Extract the (X, Y) coordinate from the center of the cell holding the provided text.  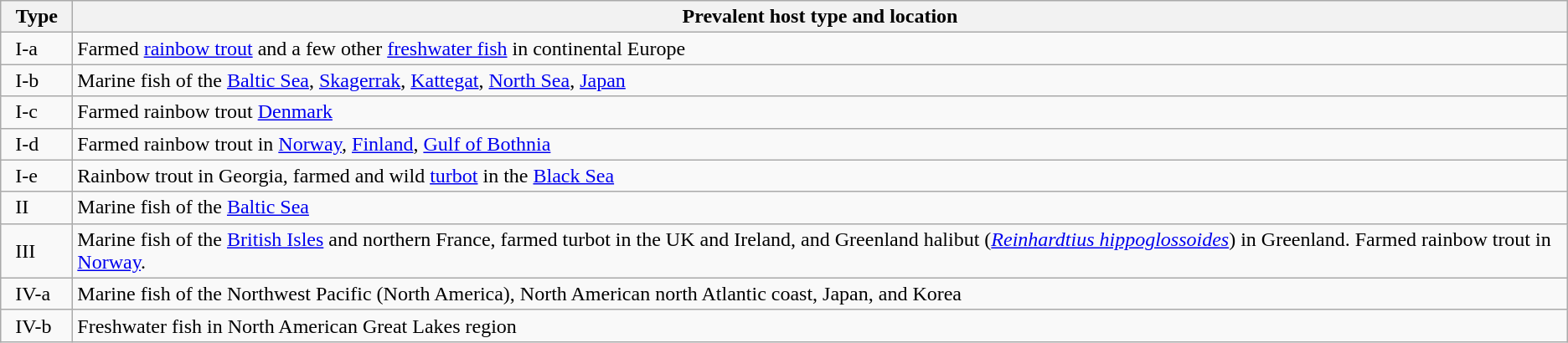
I-c (37, 112)
Rainbow trout in Georgia, farmed and wild turbot in the Black Sea (820, 176)
Marine fish of the Northwest Pacific (North America), North American north Atlantic coast, Japan, and Korea (820, 294)
Freshwater fish in North American Great Lakes region (820, 325)
Farmed rainbow trout Denmark (820, 112)
I-e (37, 176)
IV-a (37, 294)
Type (37, 17)
Farmed rainbow trout in Norway, Finland, Gulf of Bothnia (820, 144)
III (37, 251)
Marine fish of the Baltic Sea, Skagerrak, Kattegat, North Sea, Japan (820, 80)
II (37, 207)
Farmed rainbow trout and a few other freshwater fish in continental Europe (820, 49)
IV-b (37, 325)
I-d (37, 144)
I-b (37, 80)
Prevalent host type and location (820, 17)
I-a (37, 49)
Marine fish of the Baltic Sea (820, 207)
